Identify which cell holds the provided text, then report its [x, y] central coordinate. 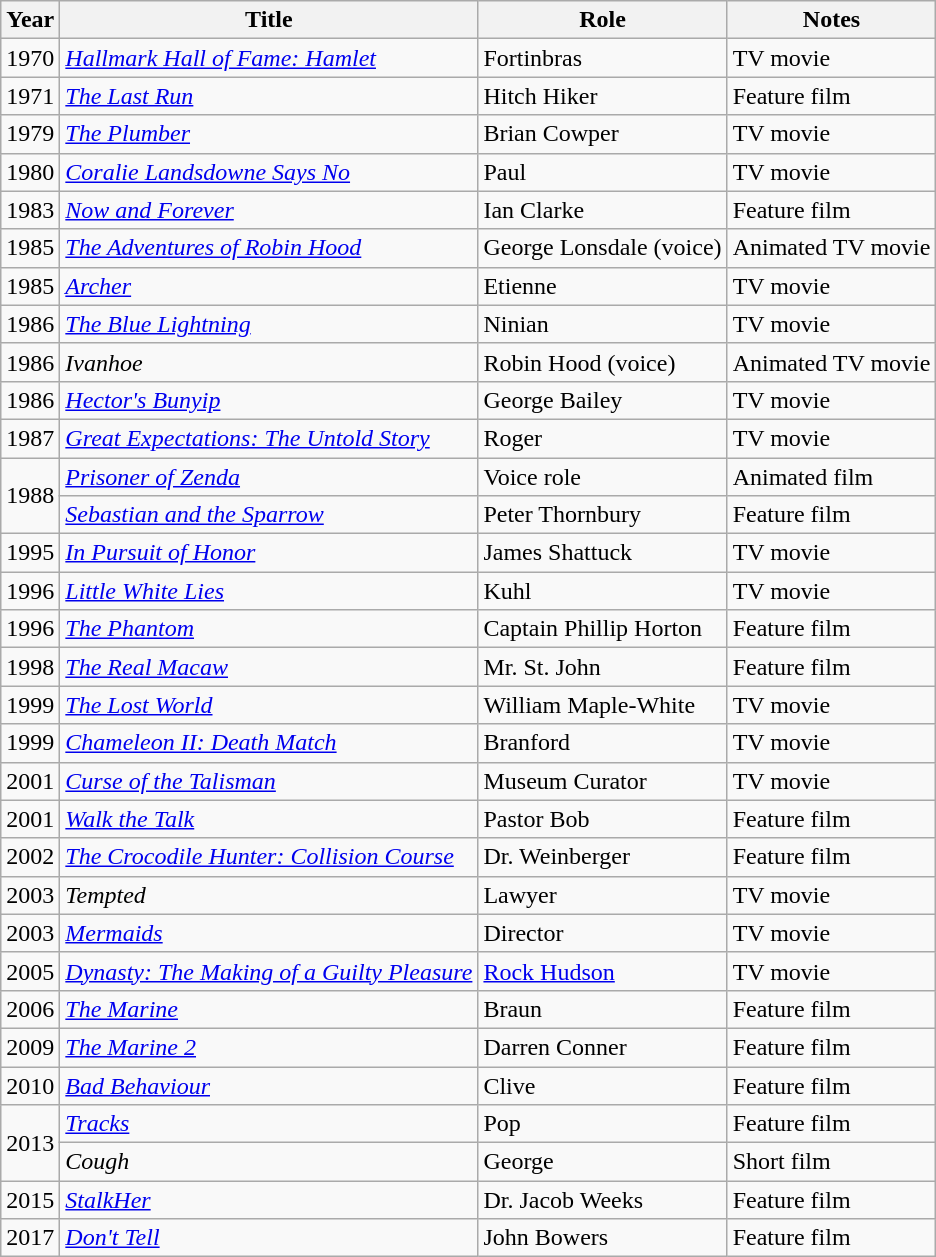
Bad Behaviour [269, 1085]
1980 [30, 172]
Notes [832, 20]
Brian Cowper [602, 134]
Chameleon II: Death Match [269, 743]
1983 [30, 210]
Mermaids [269, 933]
2010 [30, 1085]
Darren Conner [602, 1047]
StalkHer [269, 1200]
Archer [269, 286]
The Last Run [269, 96]
Dr. Weinberger [602, 857]
2002 [30, 857]
The Plumber [269, 134]
Clive [602, 1085]
Lawyer [602, 895]
1995 [30, 553]
Rock Hudson [602, 971]
Don't Tell [269, 1238]
Curse of the Talisman [269, 781]
Captain Phillip Horton [602, 629]
The Adventures of Robin Hood [269, 248]
Branford [602, 743]
Pop [602, 1124]
Ian Clarke [602, 210]
Director [602, 933]
Coralie Landsdowne Says No [269, 172]
Dynasty: The Making of a Guilty Pleasure [269, 971]
1998 [30, 667]
The Blue Lightning [269, 324]
1987 [30, 438]
Sebastian and the Sparrow [269, 515]
2017 [30, 1238]
2009 [30, 1047]
Roger [602, 438]
George Lonsdale (voice) [602, 248]
Pastor Bob [602, 819]
Ninian [602, 324]
The Real Macaw [269, 667]
Great Expectations: The Untold Story [269, 438]
The Lost World [269, 705]
Role [602, 20]
2006 [30, 1009]
Kuhl [602, 591]
Braun [602, 1009]
2013 [30, 1143]
2015 [30, 1200]
Hitch Hiker [602, 96]
2005 [30, 971]
Tracks [269, 1124]
Hallmark Hall of Fame: Hamlet [269, 58]
Year [30, 20]
1979 [30, 134]
Fortinbras [602, 58]
William Maple-White [602, 705]
Title [269, 20]
Peter Thornbury [602, 515]
Hector's Bunyip [269, 400]
Robin Hood (voice) [602, 362]
Dr. Jacob Weeks [602, 1200]
Paul [602, 172]
John Bowers [602, 1238]
The Marine [269, 1009]
Prisoner of Zenda [269, 477]
1971 [30, 96]
Now and Forever [269, 210]
Animated film [832, 477]
1970 [30, 58]
1988 [30, 496]
The Marine 2 [269, 1047]
In Pursuit of Honor [269, 553]
James Shattuck [602, 553]
George Bailey [602, 400]
Museum Curator [602, 781]
Ivanhoe [269, 362]
Cough [269, 1162]
Voice role [602, 477]
George [602, 1162]
Walk the Talk [269, 819]
Short film [832, 1162]
Mr. St. John [602, 667]
The Phantom [269, 629]
Little White Lies [269, 591]
The Crocodile Hunter: Collision Course [269, 857]
Etienne [602, 286]
Tempted [269, 895]
